Determine the (x, y) coordinate at the center of the cell enclosing the given text.  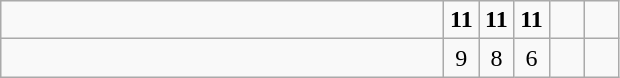
6 (532, 58)
9 (462, 58)
8 (496, 58)
